Output the [x, y] coordinate of the center of the cell containing the given text.  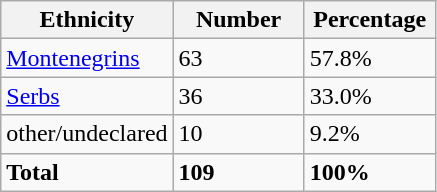
100% [370, 172]
10 [238, 134]
Serbs [87, 96]
Percentage [370, 20]
57.8% [370, 58]
63 [238, 58]
other/undeclared [87, 134]
36 [238, 96]
109 [238, 172]
Montenegrins [87, 58]
Number [238, 20]
Ethnicity [87, 20]
9.2% [370, 134]
Total [87, 172]
33.0% [370, 96]
